Pinpoint the cell where the given text exists, returning its [X, Y] midpoint coordinate. 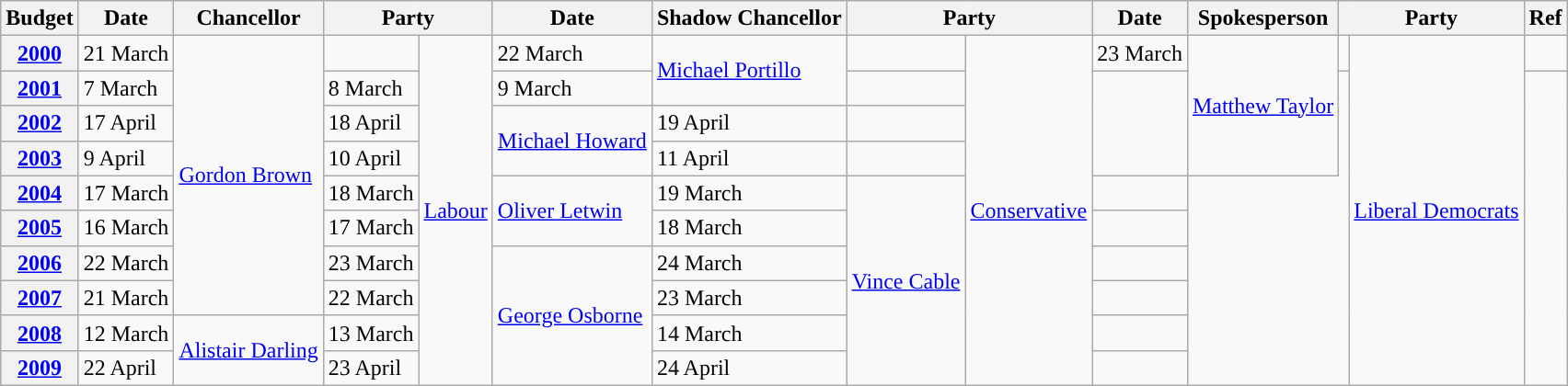
Vince Cable [905, 280]
2000 [40, 53]
10 April [371, 158]
19 April [749, 123]
2001 [40, 88]
George Osborne [572, 315]
9 April [126, 158]
23 April [371, 368]
Chancellor [248, 18]
9 March [572, 88]
24 April [749, 368]
2002 [40, 123]
Spokesperson [1262, 18]
2003 [40, 158]
Ref [1546, 18]
18 April [371, 123]
2006 [40, 263]
Conservative [1029, 211]
2004 [40, 193]
7 March [126, 88]
Michael Portillo [749, 71]
Michael Howard [572, 141]
14 March [749, 333]
11 April [749, 158]
Labour [455, 211]
2007 [40, 298]
Gordon Brown [248, 176]
19 March [749, 193]
22 April [126, 368]
Budget [40, 18]
2009 [40, 368]
8 March [371, 88]
Matthew Taylor [1262, 106]
12 March [126, 333]
17 April [126, 123]
2005 [40, 228]
Shadow Chancellor [749, 18]
Oliver Letwin [572, 210]
24 March [749, 263]
16 March [126, 228]
Alistair Darling [248, 350]
13 March [371, 333]
Liberal Democrats [1436, 211]
2008 [40, 333]
